Find where the given text appears and provide that cell's center as (X, Y) coordinate. 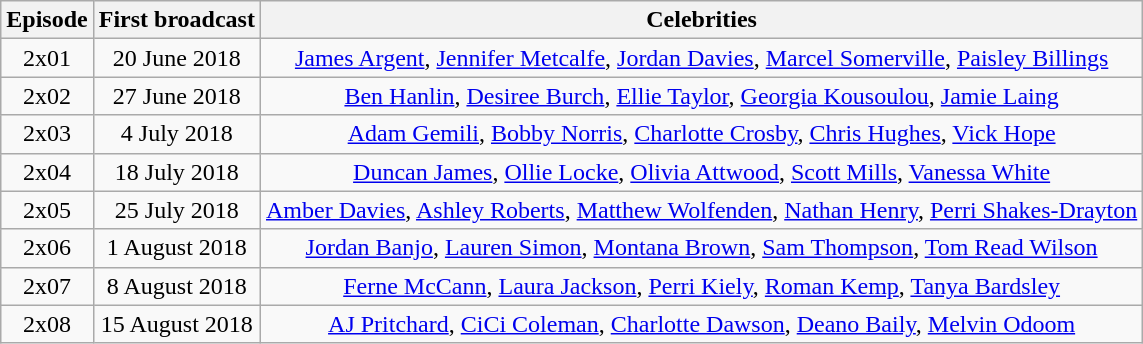
2x03 (47, 134)
25 July 2018 (176, 210)
2x06 (47, 248)
15 August 2018 (176, 324)
First broadcast (176, 20)
Ferne McCann, Laura Jackson, Perri Kiely, Roman Kemp, Tanya Bardsley (701, 286)
2x07 (47, 286)
1 August 2018 (176, 248)
Celebrities (701, 20)
2x01 (47, 58)
8 August 2018 (176, 286)
2x02 (47, 96)
Jordan Banjo, Lauren Simon, Montana Brown, Sam Thompson, Tom Read Wilson (701, 248)
4 July 2018 (176, 134)
Episode (47, 20)
2x04 (47, 172)
AJ Pritchard, CiCi Coleman, Charlotte Dawson, Deano Baily, Melvin Odoom (701, 324)
Ben Hanlin, Desiree Burch, Ellie Taylor, Georgia Kousoulou, Jamie Laing (701, 96)
Duncan James, Ollie Locke, Olivia Attwood, Scott Mills, Vanessa White (701, 172)
James Argent, Jennifer Metcalfe, Jordan Davies, Marcel Somerville, Paisley Billings (701, 58)
Adam Gemili, Bobby Norris, Charlotte Crosby, Chris Hughes, Vick Hope (701, 134)
18 July 2018 (176, 172)
2x05 (47, 210)
2x08 (47, 324)
27 June 2018 (176, 96)
Amber Davies, Ashley Roberts, Matthew Wolfenden, Nathan Henry, Perri Shakes-Drayton (701, 210)
20 June 2018 (176, 58)
